Detect which cell encompasses the target text, then output its (x, y) center coordinate. 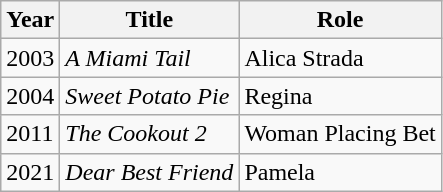
Sweet Potato Pie (150, 96)
Dear Best Friend (150, 172)
A Miami Tail (150, 58)
Pamela (340, 172)
Woman Placing Bet (340, 134)
Role (340, 20)
2021 (30, 172)
2003 (30, 58)
2004 (30, 96)
Regina (340, 96)
Alica Strada (340, 58)
Title (150, 20)
The Cookout 2 (150, 134)
Year (30, 20)
2011 (30, 134)
